Return the [X, Y] coordinate for the center point of the cell that contains the specified text.  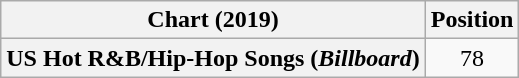
Chart (2019) [213, 20]
78 [472, 58]
US Hot R&B/Hip-Hop Songs (Billboard) [213, 58]
Position [472, 20]
